Find where the given text appears and provide that cell's center as (x, y) coordinate. 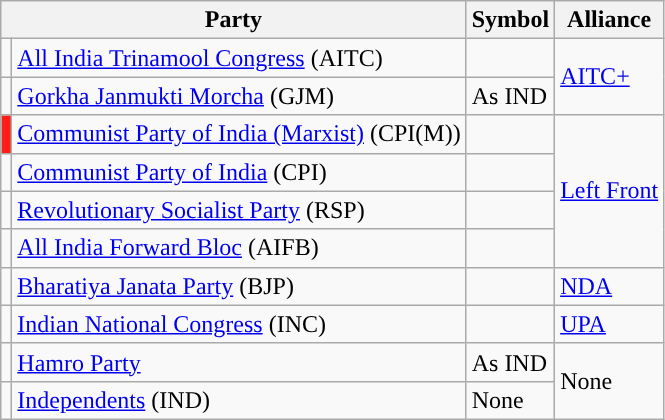
Communist Party of India (CPI) (239, 172)
Bharatiya Janata Party (BJP) (239, 286)
Alliance (610, 20)
Left Front (610, 191)
Independents (IND) (239, 400)
All India Trinamool Congress (AITC) (239, 58)
Party (234, 20)
UPA (610, 324)
Gorkha Janmukti Morcha (GJM) (239, 96)
NDA (610, 286)
Revolutionary Socialist Party (RSP) (239, 210)
All India Forward Bloc (AIFB) (239, 248)
Communist Party of India (Marxist) (CPI(M)) (239, 134)
Symbol (510, 20)
Indian National Congress (INC) (239, 324)
Hamro Party (239, 362)
AITC+ (610, 77)
